Search for the cell housing the specified text and yield its (X, Y) center coordinate. 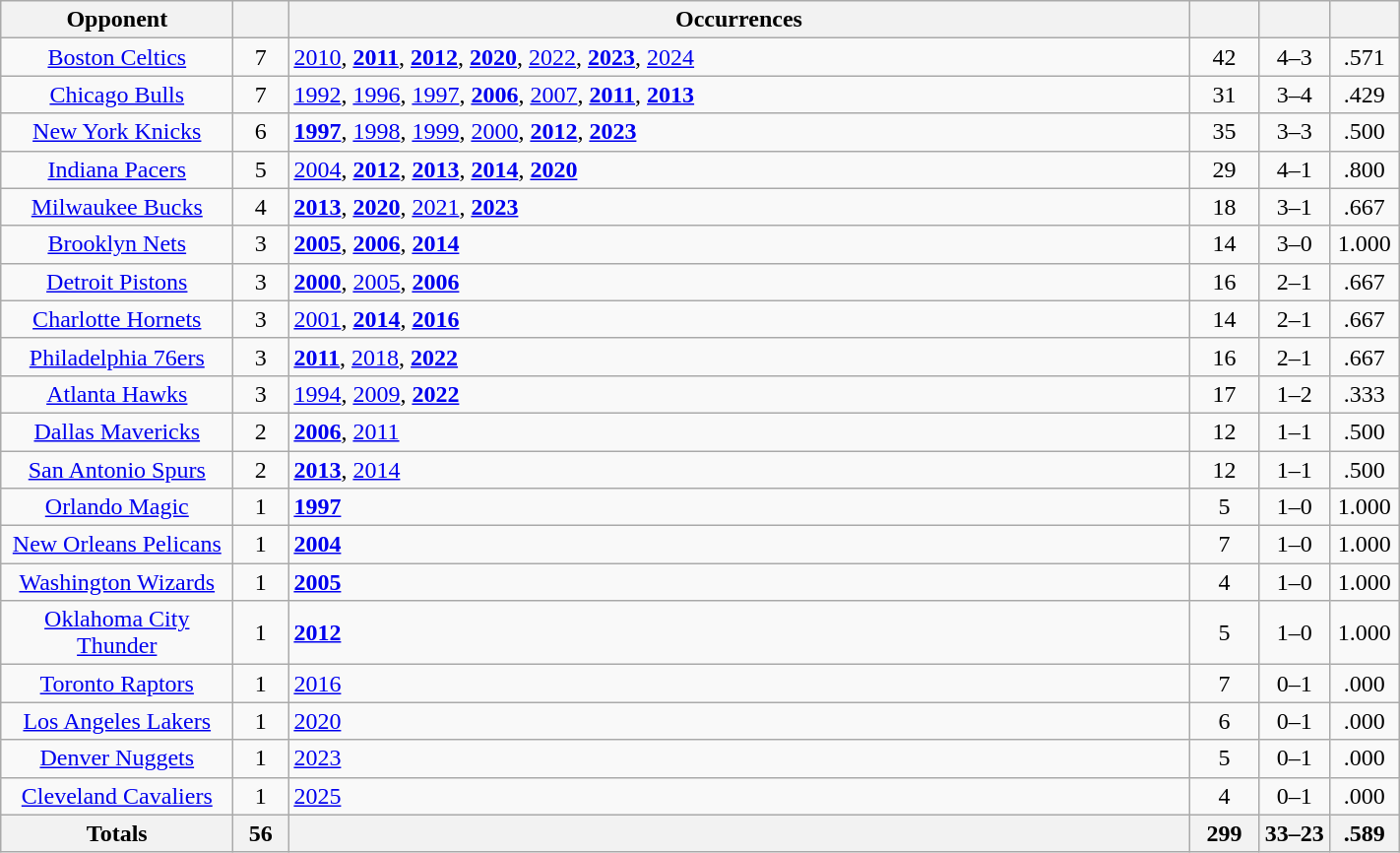
2016 (738, 684)
.429 (1365, 95)
35 (1225, 132)
Occurrences (738, 20)
2011, 2018, 2022 (738, 357)
2006, 2011 (738, 431)
2005 (738, 582)
2020 (738, 721)
299 (1225, 833)
1992, 1996, 1997, 2006, 2007, 2011, 2013 (738, 95)
Boston Celtics (117, 57)
New Orleans Pelicans (117, 545)
Totals (117, 833)
Los Angeles Lakers (117, 721)
Charlotte Hornets (117, 319)
.333 (1365, 394)
29 (1225, 169)
3–1 (1294, 207)
2010, 2011, 2012, 2020, 2022, 2023, 2024 (738, 57)
56 (261, 833)
Washington Wizards (117, 582)
.589 (1365, 833)
Orlando Magic (117, 507)
3–4 (1294, 95)
1997 (738, 507)
2004, 2012, 2013, 2014, 2020 (738, 169)
San Antonio Spurs (117, 470)
New York Knicks (117, 132)
Detroit Pistons (117, 282)
18 (1225, 207)
Oklahoma City Thunder (117, 632)
2012 (738, 632)
.800 (1365, 169)
42 (1225, 57)
33–23 (1294, 833)
.571 (1365, 57)
2013, 2020, 2021, 2023 (738, 207)
Atlanta Hawks (117, 394)
17 (1225, 394)
2004 (738, 545)
Toronto Raptors (117, 684)
4–3 (1294, 57)
1997, 1998, 1999, 2000, 2012, 2023 (738, 132)
Denver Nuggets (117, 758)
Philadelphia 76ers (117, 357)
2000, 2005, 2006 (738, 282)
Cleveland Cavaliers (117, 796)
Brooklyn Nets (117, 244)
Opponent (117, 20)
2023 (738, 758)
2005, 2006, 2014 (738, 244)
2013, 2014 (738, 470)
Chicago Bulls (117, 95)
4–1 (1294, 169)
1994, 2009, 2022 (738, 394)
3–3 (1294, 132)
1–2 (1294, 394)
3–0 (1294, 244)
2025 (738, 796)
Milwaukee Bucks (117, 207)
31 (1225, 95)
Dallas Mavericks (117, 431)
Indiana Pacers (117, 169)
2001, 2014, 2016 (738, 319)
